Provide the (X, Y) coordinate of the cell's center where the given text is located.  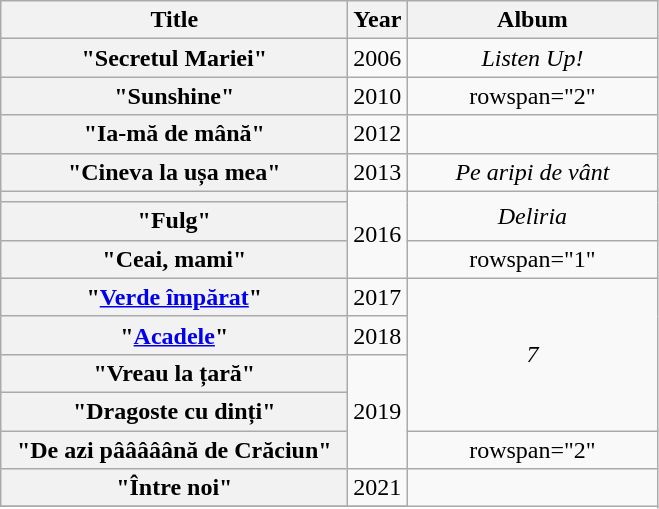
"Sunshine" (174, 96)
Year (378, 20)
"Acadele" (174, 335)
2021 (378, 488)
Album (532, 20)
2017 (378, 297)
"Cineva la ușa mea" (174, 172)
Title (174, 20)
2019 (378, 411)
Pe aripi de vânt (532, 172)
"Între noi" (174, 488)
Listen Up! (532, 58)
2013 (378, 172)
"Ia-mă de mână" (174, 134)
2012 (378, 134)
"Verde împărat" (174, 297)
2006 (378, 58)
rowspan="1" (532, 259)
2018 (378, 335)
2016 (378, 234)
"Vreau la țară" (174, 373)
"Fulg" (174, 221)
"Ceai, mami" (174, 259)
"Dragoste cu dinți" (174, 411)
2010 (378, 96)
"De azi pââââână de Crăciun" (174, 449)
"Secretul Mariei" (174, 58)
7 (532, 354)
Deliria (532, 216)
